Extract the (X, Y) coordinate from the center of the cell holding the provided text.  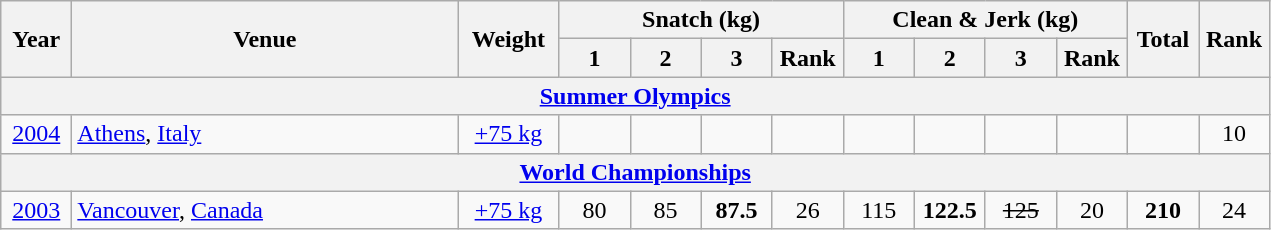
115 (878, 210)
World Championships (636, 172)
122.5 (950, 210)
85 (666, 210)
Athens, Italy (265, 134)
Vancouver, Canada (265, 210)
2003 (36, 210)
Clean & Jerk (kg) (985, 20)
26 (808, 210)
Summer Olympics (636, 96)
24 (1234, 210)
20 (1092, 210)
10 (1234, 134)
Venue (265, 39)
80 (594, 210)
Year (36, 39)
Total (1162, 39)
Snatch (kg) (701, 20)
2004 (36, 134)
125 (1020, 210)
210 (1162, 210)
87.5 (736, 210)
Weight (508, 39)
